Return [x, y] of the center of cell containing provided text 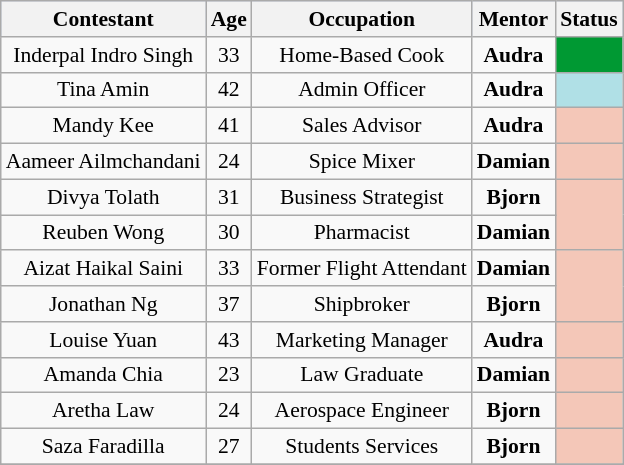
Age [229, 19]
Business Strategist [362, 197]
Spice Mixer [362, 162]
Marketing Manager [362, 340]
31 [229, 197]
Mandy Kee [104, 126]
Mentor [514, 19]
Students Services [362, 447]
Aretha Law [104, 411]
41 [229, 126]
23 [229, 375]
Status [589, 19]
37 [229, 304]
Aameer Ailmchandani [104, 162]
Tina Amin [104, 90]
Louise Yuan [104, 340]
Saza Faradilla [104, 447]
Former Flight Attendant [362, 269]
Home-Based Cook [362, 55]
27 [229, 447]
Sales Advisor [362, 126]
Admin Officer [362, 90]
Inderpal Indro Singh [104, 55]
Amanda Chia [104, 375]
Law Graduate [362, 375]
Shipbroker [362, 304]
30 [229, 233]
Jonathan Ng [104, 304]
43 [229, 340]
Divya Tolath [104, 197]
Occupation [362, 19]
Contestant [104, 19]
Reuben Wong [104, 233]
Aizat Haikal Saini [104, 269]
Aerospace Engineer [362, 411]
Pharmacist [362, 233]
42 [229, 90]
